Locate the cell with the specified text and output its [x, y] center coordinate. 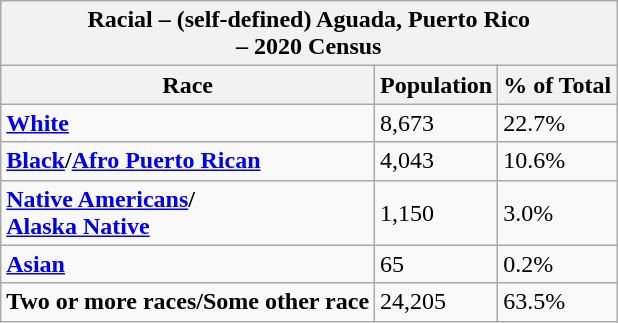
1,150 [436, 212]
Asian [188, 264]
White [188, 123]
0.2% [558, 264]
Race [188, 85]
Racial – (self-defined) Aguada, Puerto Rico – 2020 Census [309, 34]
Population [436, 85]
Two or more races/Some other race [188, 302]
63.5% [558, 302]
10.6% [558, 161]
65 [436, 264]
Native Americans/Alaska Native [188, 212]
4,043 [436, 161]
3.0% [558, 212]
22.7% [558, 123]
% of Total [558, 85]
8,673 [436, 123]
24,205 [436, 302]
Black/Afro Puerto Rican [188, 161]
